Detect which cell encompasses the target text, then output its (X, Y) center coordinate. 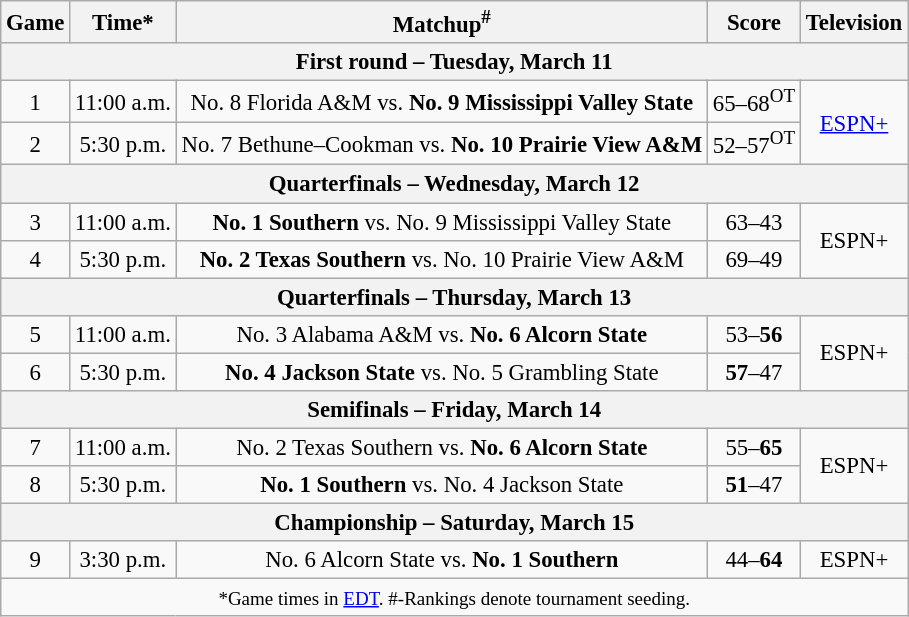
3:30 p.m. (124, 560)
5 (36, 334)
Matchup# (442, 22)
No. 4 Jackson State vs. No. 5 Grambling State (442, 372)
63–43 (754, 222)
Time* (124, 22)
6 (36, 372)
Television (854, 22)
Quarterfinals – Thursday, March 13 (454, 297)
*Game times in EDT. #-Rankings denote tournament seeding. (454, 598)
No. 1 Southern vs. No. 4 Jackson State (442, 485)
No. 2 Texas Southern vs. No. 10 Prairie View A&M (442, 259)
No. 3 Alabama A&M vs. No. 6 Alcorn State (442, 334)
53–56 (754, 334)
65–68OT (754, 102)
4 (36, 259)
52–57OT (754, 144)
First round – Tuesday, March 11 (454, 62)
57–47 (754, 372)
1 (36, 102)
Game (36, 22)
No. 1 Southern vs. No. 9 Mississippi Valley State (442, 222)
51–47 (754, 485)
Semifinals – Friday, March 14 (454, 410)
Score (754, 22)
No. 6 Alcorn State vs. No. 1 Southern (442, 560)
2 (36, 144)
69–49 (754, 259)
7 (36, 447)
9 (36, 560)
Championship – Saturday, March 15 (454, 522)
No. 2 Texas Southern vs. No. 6 Alcorn State (442, 447)
No. 8 Florida A&M vs. No. 9 Mississippi Valley State (442, 102)
Quarterfinals – Wednesday, March 12 (454, 184)
44–64 (754, 560)
3 (36, 222)
8 (36, 485)
55–65 (754, 447)
No. 7 Bethune–Cookman vs. No. 10 Prairie View A&M (442, 144)
